Find where the given text appears and provide that cell's center as [X, Y] coordinate. 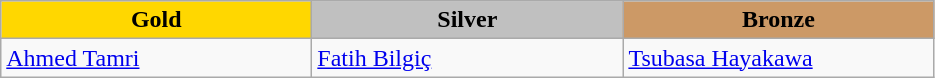
Bronze [778, 20]
Gold [156, 20]
Ahmed Tamri [156, 58]
Fatih Bilgiç [468, 58]
Tsubasa Hayakawa [778, 58]
Silver [468, 20]
